Search for the cell housing the specified text and yield its [X, Y] center coordinate. 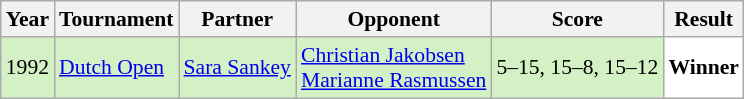
Dutch Open [116, 68]
Opponent [394, 19]
Sara Sankey [238, 68]
Score [577, 19]
Year [28, 19]
Tournament [116, 19]
Partner [238, 19]
Christian Jakobsen Marianne Rasmussen [394, 68]
Result [704, 19]
Winner [704, 68]
1992 [28, 68]
5–15, 15–8, 15–12 [577, 68]
